Determine the [X, Y] coordinate at the center of the cell enclosing the given text.  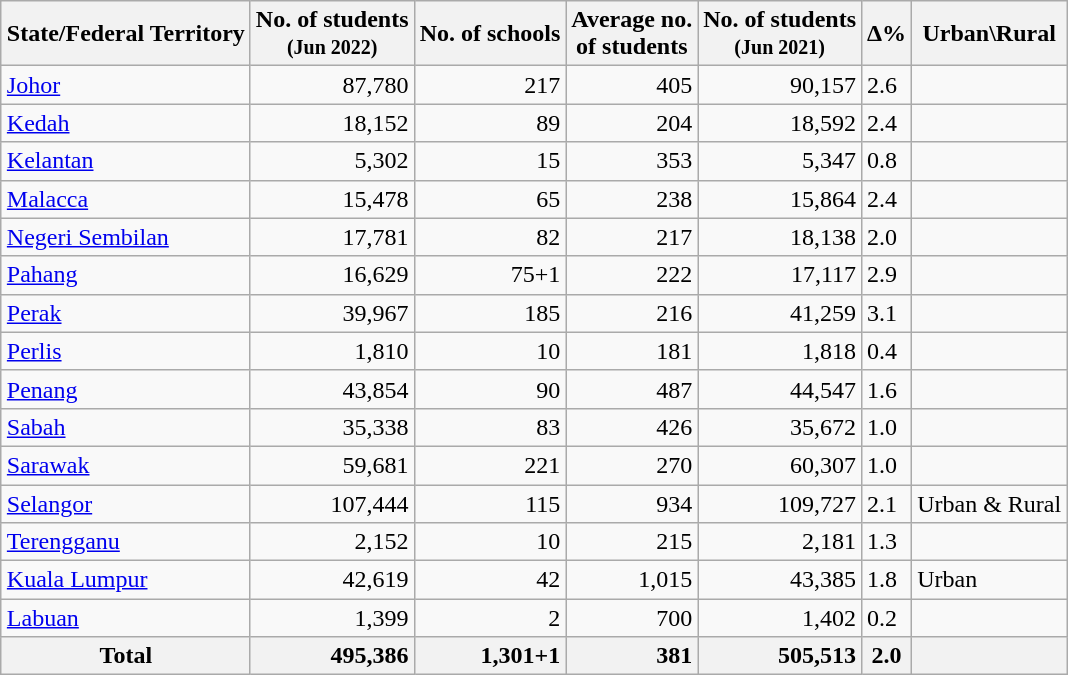
2,181 [780, 542]
18,592 [780, 123]
Labuan [126, 618]
381 [632, 656]
17,117 [780, 275]
Urban [990, 580]
89 [490, 123]
15 [490, 161]
18,138 [780, 237]
1,810 [332, 351]
700 [632, 618]
83 [490, 427]
221 [490, 465]
17,781 [332, 237]
Kuala Lumpur [126, 580]
Urban\Rural [990, 34]
185 [490, 313]
1,015 [632, 580]
43,854 [332, 389]
3.1 [887, 313]
Kedah [126, 123]
5,347 [780, 161]
Pahang [126, 275]
Average no.of students [632, 34]
2,152 [332, 542]
934 [632, 503]
1.3 [887, 542]
16,629 [332, 275]
1,399 [332, 618]
1,818 [780, 351]
Selangor [126, 503]
State/Federal Territory [126, 34]
Perlis [126, 351]
107,444 [332, 503]
43,385 [780, 580]
No. of students(Jun 2021) [780, 34]
87,780 [332, 85]
5,302 [332, 161]
238 [632, 199]
39,967 [332, 313]
1.6 [887, 389]
1,301+1 [490, 656]
Johor [126, 85]
426 [632, 427]
Urban & Rural [990, 503]
505,513 [780, 656]
15,478 [332, 199]
15,864 [780, 199]
222 [632, 275]
44,547 [780, 389]
Δ% [887, 34]
60,307 [780, 465]
Total [126, 656]
1.8 [887, 580]
Malacca [126, 199]
Perak [126, 313]
Sarawak [126, 465]
Sabah [126, 427]
41,259 [780, 313]
Terengganu [126, 542]
115 [490, 503]
495,386 [332, 656]
0.4 [887, 351]
75+1 [490, 275]
Penang [126, 389]
2.9 [887, 275]
353 [632, 161]
181 [632, 351]
2.1 [887, 503]
270 [632, 465]
109,727 [780, 503]
35,672 [780, 427]
65 [490, 199]
90 [490, 389]
405 [632, 85]
2 [490, 618]
2.6 [887, 85]
Negeri Sembilan [126, 237]
18,152 [332, 123]
215 [632, 542]
Kelantan [126, 161]
35,338 [332, 427]
90,157 [780, 85]
0.2 [887, 618]
42 [490, 580]
No. of schools [490, 34]
0.8 [887, 161]
42,619 [332, 580]
59,681 [332, 465]
216 [632, 313]
No. of students(Jun 2022) [332, 34]
82 [490, 237]
204 [632, 123]
1,402 [780, 618]
487 [632, 389]
